Return the (X, Y) coordinate for the center point of the cell that contains the specified text.  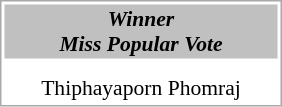
Thiphayaporn Phomraj (140, 88)
WinnerMiss Popular Vote (140, 31)
